Pinpoint the cell where the given text exists, returning its (X, Y) midpoint coordinate. 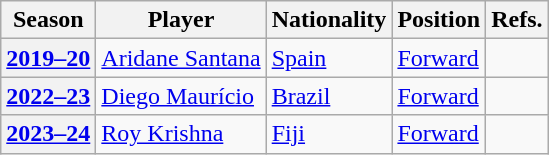
Position (439, 20)
Spain (329, 58)
Brazil (329, 96)
Player (181, 20)
Aridane Santana (181, 58)
Nationality (329, 20)
2019–20 (48, 58)
Diego Maurício (181, 96)
2022–23 (48, 96)
Roy Krishna (181, 134)
Fiji (329, 134)
Refs. (517, 20)
2023–24 (48, 134)
Season (48, 20)
